For the text-containing cell, return its midpoint in [X, Y] coordinate format. 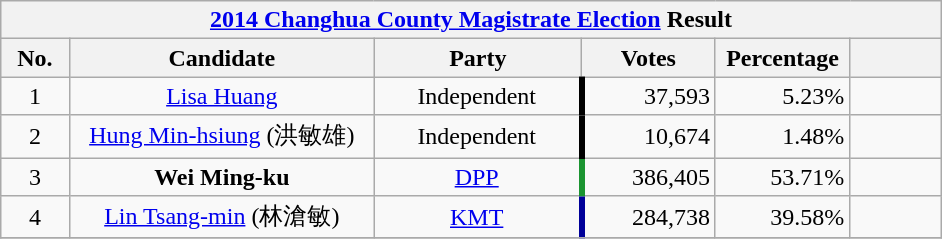
Votes [648, 58]
Lisa Huang [222, 96]
2014 Changhua County Magistrate Election Result [470, 20]
10,674 [648, 136]
Wei Ming-ku [222, 177]
1 [34, 96]
DPP [478, 177]
No. [34, 58]
53.71% [782, 177]
Percentage [782, 58]
284,738 [648, 218]
3 [34, 177]
386,405 [648, 177]
Hung Min-hsiung (洪敏雄) [222, 136]
1.48% [782, 136]
37,593 [648, 96]
Lin Tsang-min (林滄敏) [222, 218]
Party [478, 58]
2 [34, 136]
39.58% [782, 218]
KMT [478, 218]
5.23% [782, 96]
Candidate [222, 58]
4 [34, 218]
